Search for the cell housing the specified text and yield its [x, y] center coordinate. 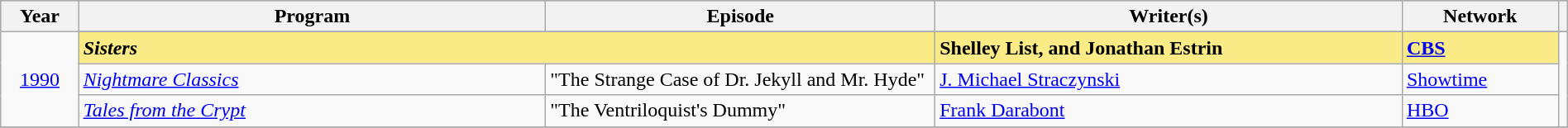
HBO [1480, 111]
J. Michael Straczynski [1169, 79]
CBS [1480, 48]
Frank Darabont [1169, 111]
Shelley List, and Jonathan Estrin [1169, 48]
Network [1480, 17]
Episode [741, 17]
Writer(s) [1169, 17]
Showtime [1480, 79]
"The Strange Case of Dr. Jekyll and Mr. Hyde" [741, 79]
"The Ventriloquist's Dummy" [741, 111]
Year [40, 17]
Tales from the Crypt [313, 111]
Nightmare Classics [313, 79]
Sisters [507, 48]
Program [313, 17]
1990 [40, 79]
